Search for the cell housing the specified text and yield its (x, y) center coordinate. 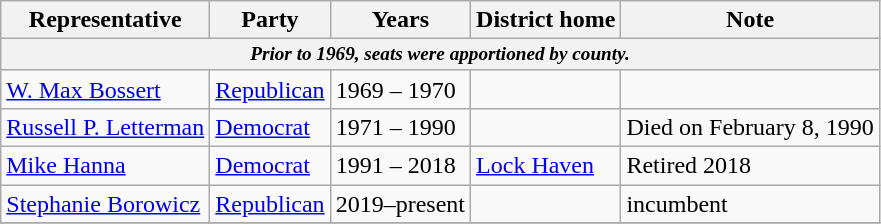
Prior to 1969, seats were apportioned by county. (440, 55)
1969 – 1970 (400, 89)
District home (546, 20)
Stephanie Borowicz (106, 204)
Note (750, 20)
Party (270, 20)
Retired 2018 (750, 166)
Representative (106, 20)
1971 – 1990 (400, 128)
Mike Hanna (106, 166)
2019–present (400, 204)
Lock Haven (546, 166)
incumbent (750, 204)
Years (400, 20)
Russell P. Letterman (106, 128)
W. Max Bossert (106, 89)
Died on February 8, 1990 (750, 128)
1991 – 2018 (400, 166)
